Return (x, y) of the center of cell containing provided text 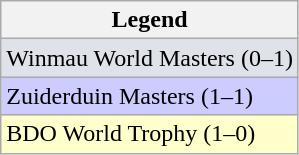
BDO World Trophy (1–0) (150, 134)
Zuiderduin Masters (1–1) (150, 96)
Winmau World Masters (0–1) (150, 58)
Legend (150, 20)
